Return the [X, Y] coordinate for the center point of the cell that contains the specified text.  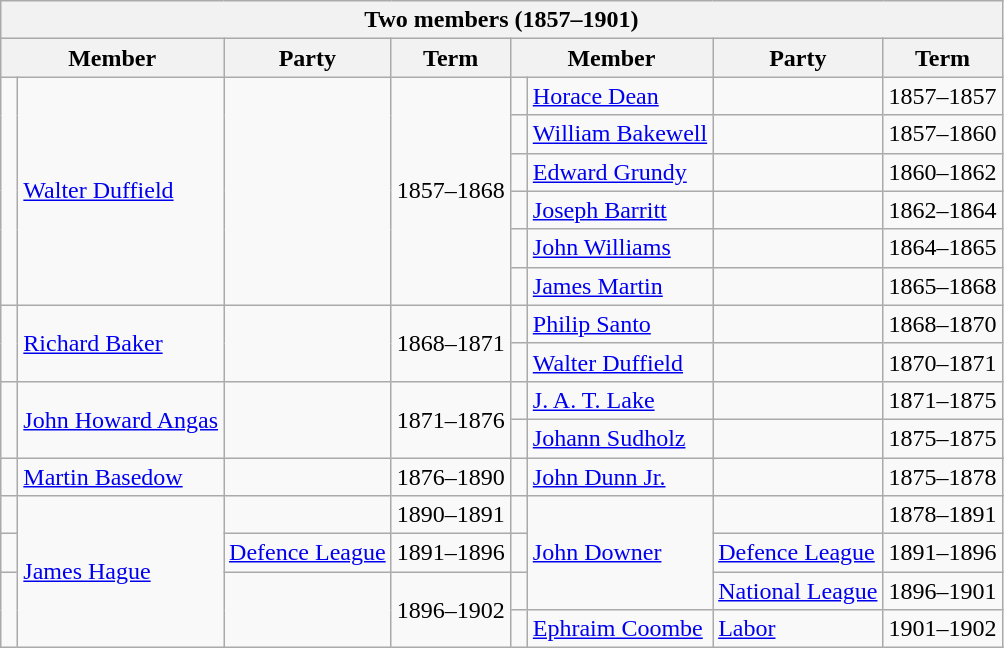
John Dunn Jr. [620, 477]
John Downer [620, 553]
J. A. T. Lake [620, 400]
1868–1870 [942, 324]
1875–1878 [942, 477]
1871–1876 [450, 419]
James Martin [620, 286]
Horace Dean [620, 96]
1862–1864 [942, 210]
1857–1857 [942, 96]
Ephraim Coombe [620, 629]
John Howard Angas [121, 419]
National League [798, 591]
Joseph Barritt [620, 210]
1876–1890 [450, 477]
John Williams [620, 248]
1901–1902 [942, 629]
Labor [798, 629]
James Hague [121, 572]
1860–1862 [942, 172]
1896–1902 [450, 610]
1870–1871 [942, 362]
1865–1868 [942, 286]
Edward Grundy [620, 172]
1868–1871 [450, 343]
William Bakewell [620, 134]
1857–1860 [942, 134]
1890–1891 [450, 515]
Johann Sudholz [620, 438]
Martin Basedow [121, 477]
1896–1901 [942, 591]
Richard Baker [121, 343]
Two members (1857–1901) [502, 20]
1857–1868 [450, 191]
1871–1875 [942, 400]
1878–1891 [942, 515]
1875–1875 [942, 438]
Philip Santo [620, 324]
1864–1865 [942, 248]
